Capture the cell that displays the provided text and extract its (x, y) central coordinate. 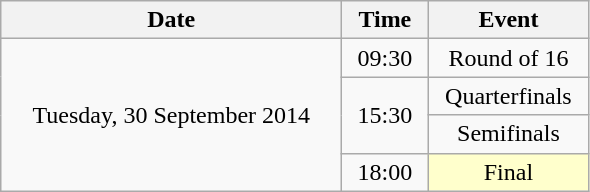
Quarterfinals (508, 96)
Date (172, 20)
15:30 (385, 115)
Final (508, 172)
Event (508, 20)
18:00 (385, 172)
09:30 (385, 58)
Round of 16 (508, 58)
Semifinals (508, 134)
Time (385, 20)
Tuesday, 30 September 2014 (172, 115)
